Find where the given text appears and provide that cell's center as (X, Y) coordinate. 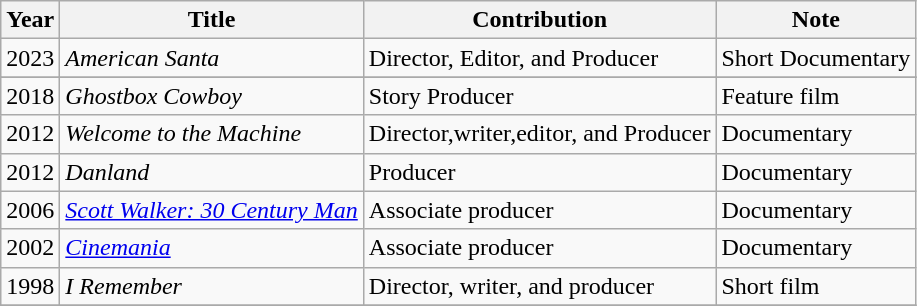
Director,writer,editor, and Producer (540, 134)
Welcome to the Machine (212, 134)
1998 (30, 286)
Year (30, 20)
2018 (30, 96)
2006 (30, 210)
Note (816, 20)
I Remember (212, 286)
2023 (30, 58)
Short Documentary (816, 58)
Contribution (540, 20)
Short film (816, 286)
Title (212, 20)
Story Producer (540, 96)
Danland (212, 172)
Ghostbox Cowboy (212, 96)
Feature film (816, 96)
Director, Editor, and Producer (540, 58)
2002 (30, 248)
Producer (540, 172)
American Santa (212, 58)
Director, writer, and producer (540, 286)
Scott Walker: 30 Century Man (212, 210)
Cinemania (212, 248)
